Return [X, Y] of the center of cell containing provided text 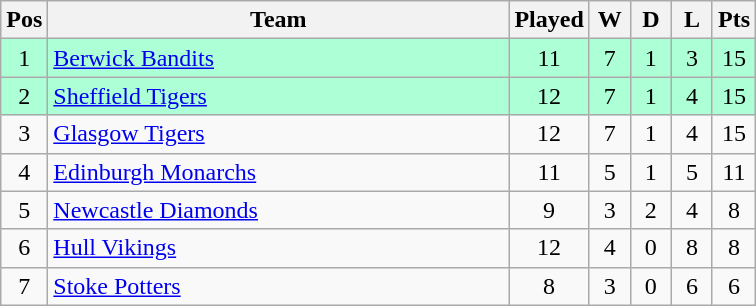
Newcastle Diamonds [278, 210]
Berwick Bandits [278, 58]
W [610, 20]
Edinburgh Monarchs [278, 172]
Pts [734, 20]
Hull Vikings [278, 248]
Pos [24, 20]
9 [549, 210]
Team [278, 20]
Sheffield Tigers [278, 96]
Stoke Potters [278, 286]
Glasgow Tigers [278, 134]
L [692, 20]
Played [549, 20]
D [650, 20]
